Output the [X, Y] coordinate of the center of the cell containing the given text.  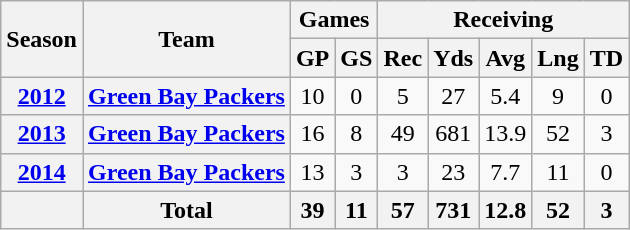
9 [558, 96]
27 [454, 96]
12.8 [506, 210]
10 [312, 96]
2012 [42, 96]
39 [312, 210]
Team [186, 39]
Yds [454, 58]
731 [454, 210]
Lng [558, 58]
Receiving [504, 20]
5 [403, 96]
13 [312, 172]
Total [186, 210]
GS [356, 58]
23 [454, 172]
57 [403, 210]
5.4 [506, 96]
Rec [403, 58]
16 [312, 134]
Avg [506, 58]
7.7 [506, 172]
2014 [42, 172]
681 [454, 134]
49 [403, 134]
TD [606, 58]
8 [356, 134]
Games [334, 20]
Season [42, 39]
13.9 [506, 134]
GP [312, 58]
2013 [42, 134]
